From the cell containing the given text, extract its center point as [x, y] coordinate. 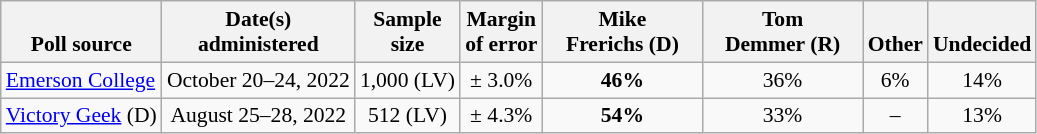
46% [622, 80]
August 25–28, 2022 [258, 116]
Other [896, 32]
36% [782, 80]
Marginof error [501, 32]
6% [896, 80]
1,000 (LV) [408, 80]
33% [782, 116]
14% [982, 80]
– [896, 116]
13% [982, 116]
54% [622, 116]
± 4.3% [501, 116]
MikeFrerichs (D) [622, 32]
Date(s)administered [258, 32]
Undecided [982, 32]
TomDemmer (R) [782, 32]
Poll source [82, 32]
512 (LV) [408, 116]
Victory Geek (D) [82, 116]
± 3.0% [501, 80]
October 20–24, 2022 [258, 80]
Emerson College [82, 80]
Samplesize [408, 32]
